Scan for the cell matching the given text and deliver its [x, y] coordinate at center. 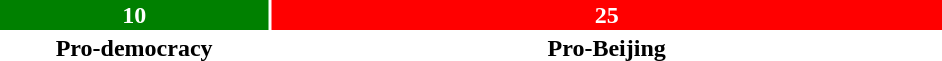
10 [134, 15]
25 [606, 15]
